Extract the [x, y] coordinate from the center of the cell holding the provided text.  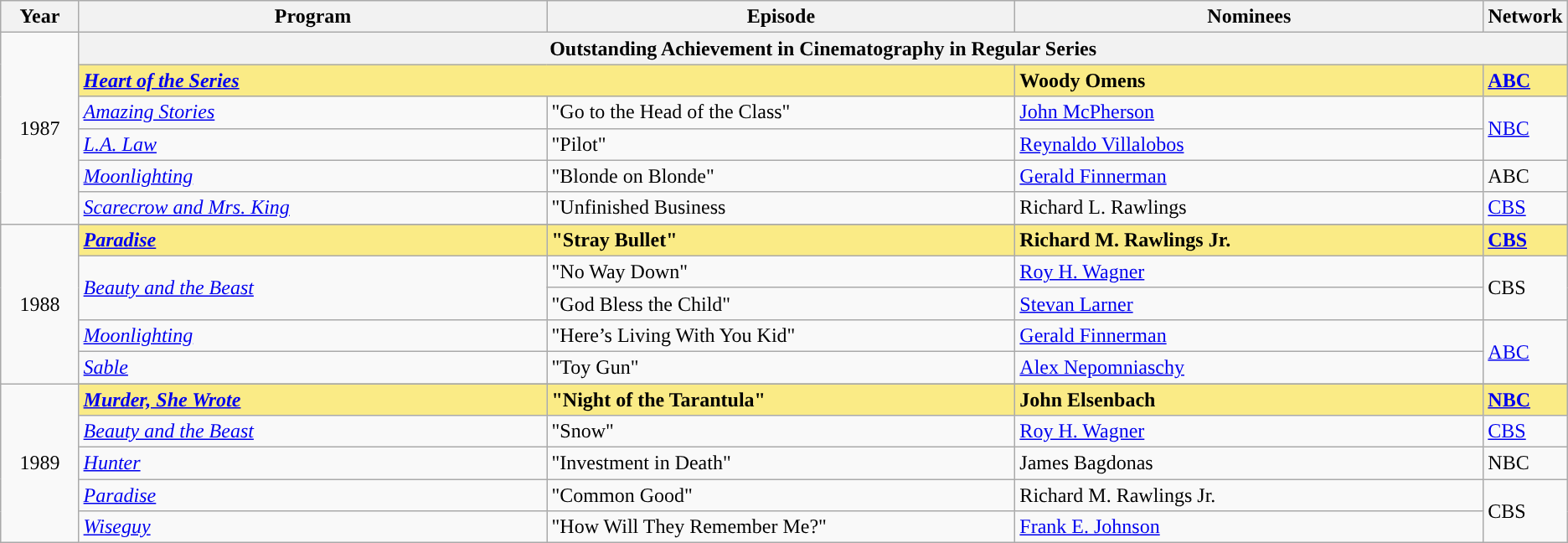
"Toy Gun" [781, 367]
L.A. Law [313, 144]
John McPherson [1250, 112]
Amazing Stories [313, 112]
Program [313, 17]
Woody Omens [1250, 80]
1988 [40, 303]
Network [1525, 17]
"Investment in Death" [781, 463]
Outstanding Achievement in Cinematography in Regular Series [823, 49]
"Here’s Living With You Kid" [781, 335]
Reynaldo Villalobos [1250, 144]
"Night of the Tarantula" [781, 400]
"Common Good" [781, 495]
Episode [781, 17]
"Snow" [781, 432]
Year [40, 17]
John Elsenbach [1250, 400]
"God Bless the Child" [781, 303]
Heart of the Series [547, 80]
Nominees [1250, 17]
Hunter [313, 463]
James Bagdonas [1250, 463]
"How Will They Remember Me?" [781, 527]
1987 [40, 128]
"Unfinished Business [781, 208]
1989 [40, 463]
"Go to the Head of the Class" [781, 112]
Wiseguy [313, 527]
Richard L. Rawlings [1250, 208]
Scarecrow and Mrs. King [313, 208]
Stevan Larner [1250, 303]
Sable [313, 367]
Alex Nepomniaschy [1250, 367]
"Stray Bullet" [781, 240]
"No Way Down" [781, 271]
"Pilot" [781, 144]
Murder, She Wrote [313, 400]
"Blonde on Blonde" [781, 176]
Frank E. Johnson [1250, 527]
